Search for the cell housing the specified text and yield its (x, y) center coordinate. 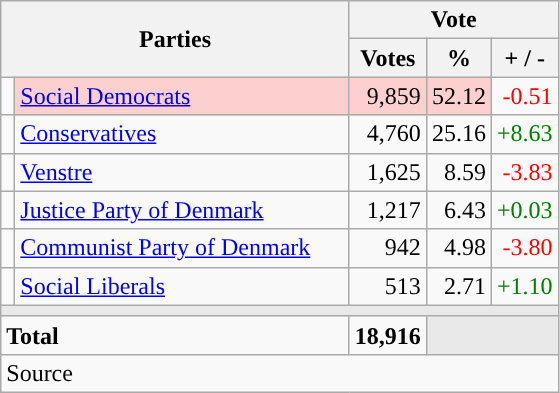
513 (388, 286)
+8.63 (524, 134)
Justice Party of Denmark (182, 210)
Votes (388, 58)
-3.83 (524, 172)
6.43 (458, 210)
Vote (454, 20)
Parties (176, 39)
+ / - (524, 58)
-0.51 (524, 96)
4.98 (458, 248)
1,625 (388, 172)
Conservatives (182, 134)
25.16 (458, 134)
18,916 (388, 335)
52.12 (458, 96)
Communist Party of Denmark (182, 248)
Social Democrats (182, 96)
+0.03 (524, 210)
942 (388, 248)
Venstre (182, 172)
-3.80 (524, 248)
1,217 (388, 210)
Social Liberals (182, 286)
Source (280, 373)
% (458, 58)
4,760 (388, 134)
8.59 (458, 172)
9,859 (388, 96)
Total (176, 335)
+1.10 (524, 286)
2.71 (458, 286)
